Output the [x, y] coordinate of the center of the cell containing the given text.  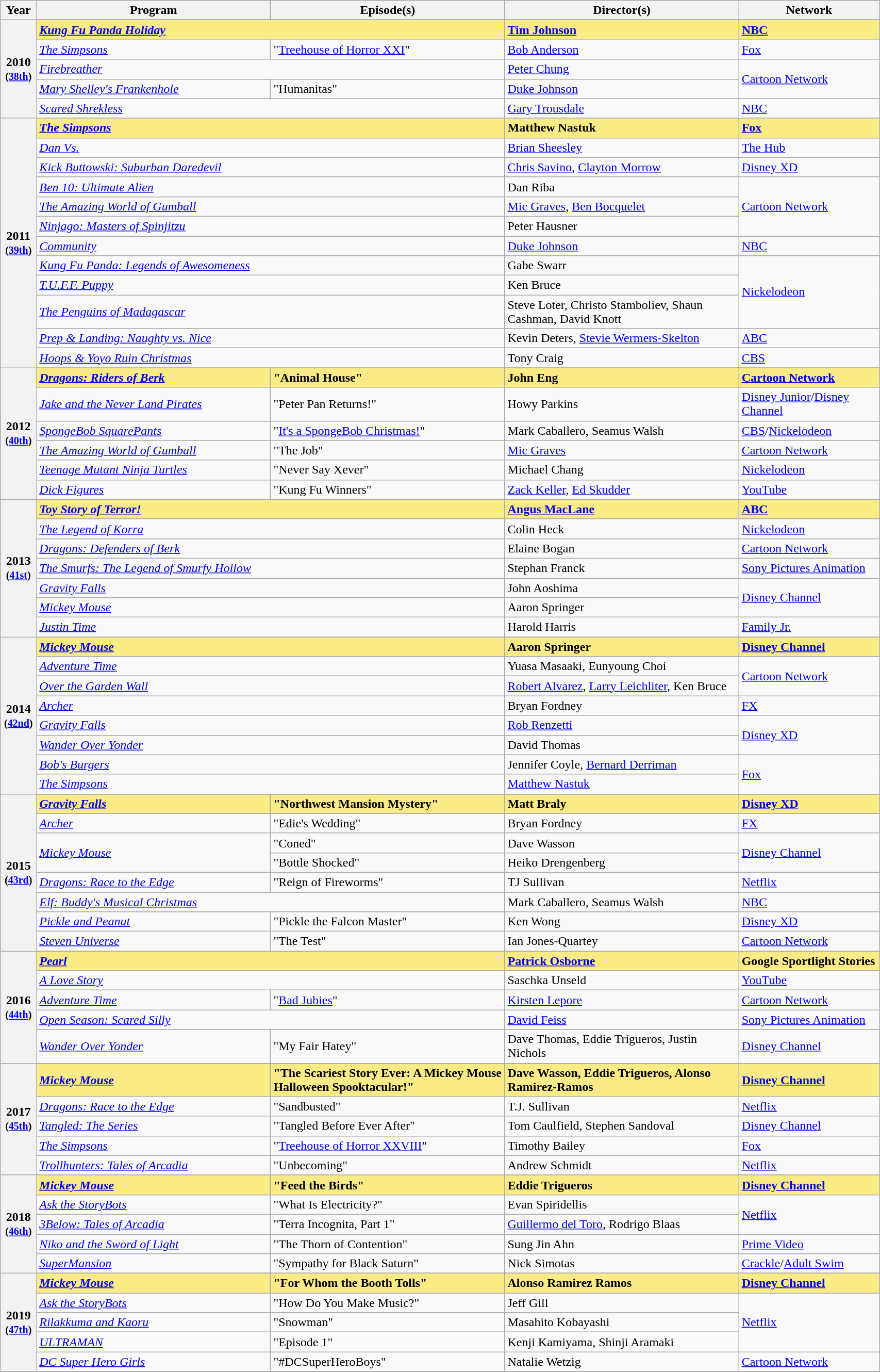
SuperMansion [154, 1264]
Rilakkuma and Kaoru [154, 1322]
Pearl [271, 961]
Saschka Unseld [622, 981]
Masahito Kobayashi [622, 1322]
Dragons: Defenders of Berk [271, 548]
ULTRAMAN [154, 1342]
Kung Fu Panda Holiday [271, 30]
Andrew Schmidt [622, 1165]
Disney Junior/Disney Channel [809, 404]
The Legend of Korra [271, 529]
2012 (40th) [19, 433]
"Edie's Wedding" [388, 823]
"It's a SpongeBob Christmas!" [388, 431]
Prep & Landing: Naughty vs. Nice [271, 338]
Zack Keller, Ed Skudder [622, 489]
Eddie Trigueros [622, 1185]
Trollhunters: Tales of Arcadia [154, 1165]
TJ Sullivan [622, 882]
Stephan Franck [622, 568]
Pickle and Peanut [154, 922]
Jeff Gill [622, 1303]
Program [154, 10]
Firebreather [271, 69]
Kenji Kamiyama, Shinji Aramaki [622, 1342]
Robert Alvarez, Larry Leichliter, Ken Bruce [622, 686]
"The Test" [388, 941]
Nick Simotas [622, 1264]
Ben 10: Ultimate Alien [271, 187]
"Sandbusted" [388, 1106]
Elf: Buddy's Musical Christmas [271, 902]
Howy Parkins [622, 404]
Ninjago: Masters of Spinjitzu [271, 226]
"The Scariest Story Ever: A Mickey Mouse Halloween Spooktacular!" [388, 1080]
Prime Video [809, 1244]
Ken Bruce [622, 285]
Dick Figures [154, 489]
John Aoshima [622, 587]
Angus MacLane [622, 509]
"Unbecoming" [388, 1165]
"How Do You Make Music?" [388, 1303]
Dave Wasson [622, 843]
Tom Caulfield, Stephen Sandoval [622, 1126]
3Below: Tales of Arcadia [154, 1224]
"Episode 1" [388, 1342]
"Never Say Xever" [388, 470]
"Treehouse of Horror XXVIII" [388, 1146]
Rob Renzetti [622, 725]
Colin Heck [622, 529]
"Animal House" [388, 378]
Mic Graves [622, 450]
Mary Shelley's Frankenhole [154, 89]
"Bad Jubies" [388, 1000]
2011 (39th) [19, 243]
Teenage Mutant Ninja Turtles [154, 470]
John Eng [622, 378]
2014 (42nd) [19, 715]
Michael Chang [622, 470]
Dragons: Riders of Berk [154, 378]
Jake and the Never Land Pirates [154, 404]
Ian Jones-Quartey [622, 941]
Crackle/Adult Swim [809, 1264]
Mic Graves, Ben Bocquelet [622, 206]
David Thomas [622, 745]
Open Season: Scared Silly [271, 1020]
Alonso Ramirez Ramos [622, 1283]
Hoops & Yoyo Ruin Christmas [271, 358]
Tim Johnson [622, 30]
2016 (44th) [19, 1007]
Over the Garden Wall [271, 686]
"Tangled Before Ever After" [388, 1126]
Matt Braly [622, 804]
"Humanitas" [388, 89]
Family Jr. [809, 627]
T.J. Sullivan [622, 1106]
"What Is Electricity?" [388, 1204]
"Pickle the Falcon Master" [388, 922]
The Penguins of Madagascar [271, 312]
DC Super Hero Girls [154, 1362]
Kick Buttowski: Suburban Daredevil [271, 167]
SpongeBob SquarePants [154, 431]
Kirsten Lepore [622, 1000]
Steven Universe [154, 941]
"The Thorn of Contention" [388, 1244]
Justin Time [271, 627]
Tangled: The Series [154, 1126]
The Smurfs: The Legend of Smurfy Hollow [271, 568]
CBS/Nickelodeon [809, 431]
Toy Story of Terror! [271, 509]
"Northwest Mansion Mystery" [388, 804]
Scared Shrekless [271, 108]
Kung Fu Panda: Legends of Awesomeness [271, 266]
Google Sportlight Stories [809, 961]
Elaine Bogan [622, 548]
T.U.F.F. Puppy [271, 285]
Bob Anderson [622, 50]
Jennifer Coyle, Bernard Derriman [622, 764]
"#DCSuperHeroBoys" [388, 1362]
Brian Sheesley [622, 148]
A Love Story [271, 981]
2019 (47th) [19, 1322]
David Feiss [622, 1020]
"Terra Incognita, Part 1" [388, 1224]
2017 (45th) [19, 1119]
Dave Thomas, Eddie Trigueros, Justin Nichols [622, 1046]
Steve Loter, Christo Stamboliev, Shaun Cashman, David Knott [622, 312]
2013 (41st) [19, 568]
Ken Wong [622, 922]
Niko and the Sword of Light [154, 1244]
"My Fair Hatey" [388, 1046]
Dan Vs. [271, 148]
Tony Craig [622, 358]
Peter Hausner [622, 226]
CBS [809, 358]
"Coned" [388, 843]
"Reign of Fireworms" [388, 882]
2010 (38th) [19, 69]
Director(s) [622, 10]
"The Job" [388, 450]
Patrick Osborne [622, 961]
Kevin Deters, Stevie Wermers-Skelton [622, 338]
Chris Savino, Clayton Morrow [622, 167]
Heiko Drengenberg [622, 862]
"Snowman" [388, 1322]
"Sympathy for Black Saturn" [388, 1264]
2015 (43rd) [19, 872]
Harold Harris [622, 627]
Year [19, 10]
"Feed the Birds" [388, 1185]
Natalie Wetzig [622, 1362]
"Peter Pan Returns!" [388, 404]
"Treehouse of Horror XXI" [388, 50]
Community [271, 246]
Sung Jin Ahn [622, 1244]
Gary Trousdale [622, 108]
Timothy Bailey [622, 1146]
Peter Chung [622, 69]
Gabe Swarr [622, 266]
Bob's Burgers [271, 764]
Episode(s) [388, 10]
2018 (46th) [19, 1224]
Guillermo del Toro, Rodrigo Blaas [622, 1224]
"Kung Fu Winners" [388, 489]
Dan Riba [622, 187]
Dave Wasson, Eddie Trigueros, Alonso Ramirez-Ramos [622, 1080]
Evan Spiridellis [622, 1204]
Yuasa Masaaki, Eunyoung Choi [622, 666]
"For Whom the Booth Tolls" [388, 1283]
The Hub [809, 148]
Network [809, 10]
"Bottle Shocked" [388, 862]
